Search for the cell housing the specified text and yield its (X, Y) center coordinate. 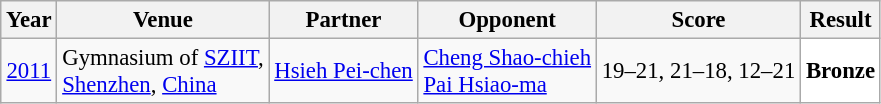
Cheng Shao-chieh Pai Hsiao-ma (507, 72)
Result (841, 20)
Bronze (841, 72)
2011 (29, 72)
Gymnasium of SZIIT,Shenzhen, China (163, 72)
Venue (163, 20)
Opponent (507, 20)
Hsieh Pei-chen (344, 72)
Partner (344, 20)
19–21, 21–18, 12–21 (698, 72)
Year (29, 20)
Score (698, 20)
